Scan for the cell matching the given text and deliver its (x, y) coordinate at center. 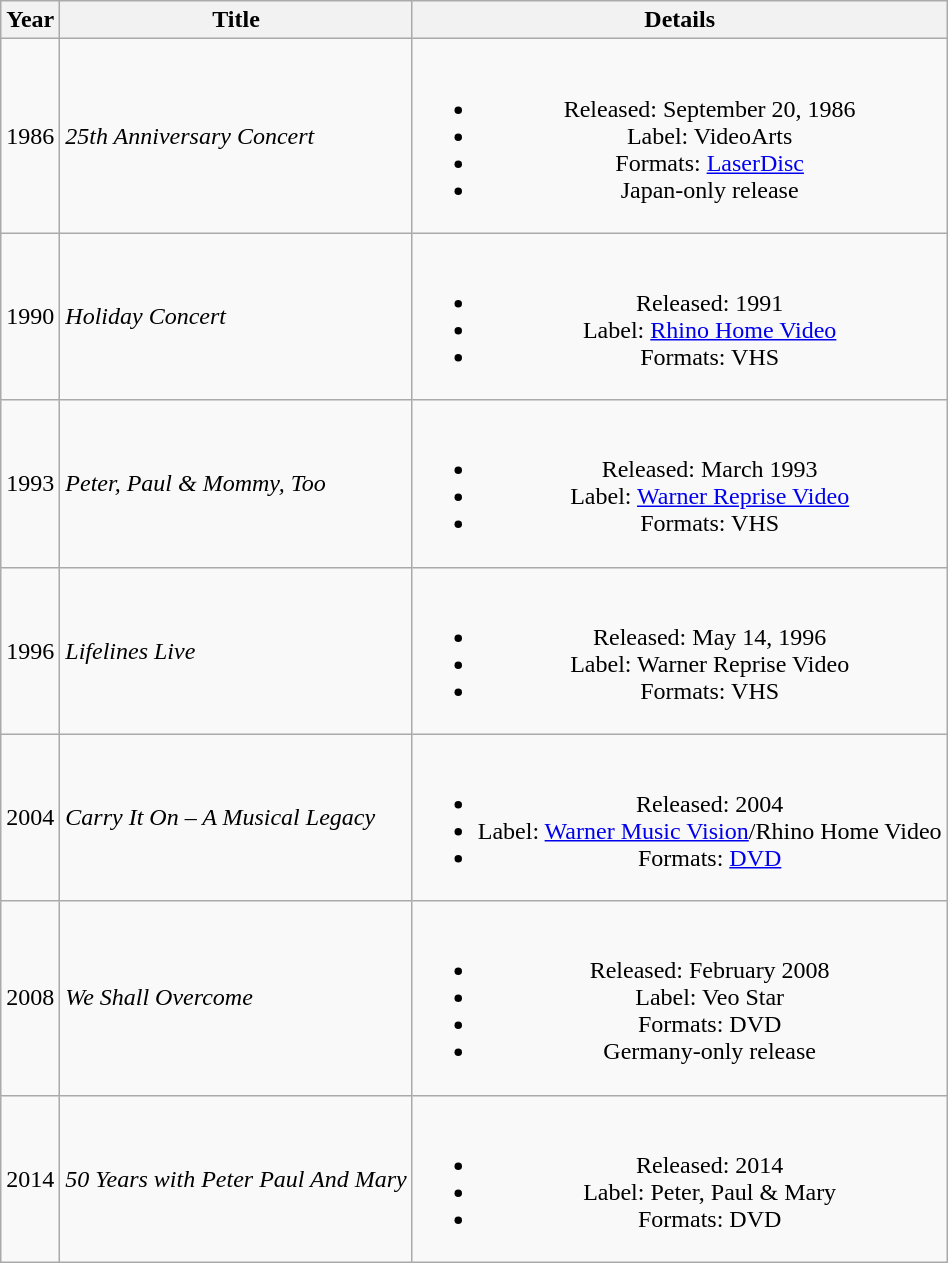
2008 (30, 998)
Holiday Concert (236, 316)
Released: September 20, 1986Label: VideoArtsFormats: LaserDiscJapan-only release (680, 136)
Peter, Paul & Mommy, Too (236, 484)
1993 (30, 484)
25th Anniversary Concert (236, 136)
2004 (30, 818)
Lifelines Live (236, 650)
Released: May 14, 1996Label: Warner Reprise VideoFormats: VHS (680, 650)
We Shall Overcome (236, 998)
50 Years with Peter Paul And Mary (236, 1178)
1990 (30, 316)
1996 (30, 650)
Released: 2014Label: Peter, Paul & MaryFormats: DVD (680, 1178)
Released: 1991Label: Rhino Home VideoFormats: VHS (680, 316)
2014 (30, 1178)
Details (680, 20)
Released: February 2008Label: Veo StarFormats: DVDGermany-only release (680, 998)
Year (30, 20)
Carry It On – A Musical Legacy (236, 818)
Released: 2004Label: Warner Music Vision/Rhino Home VideoFormats: DVD (680, 818)
1986 (30, 136)
Title (236, 20)
Released: March 1993Label: Warner Reprise VideoFormats: VHS (680, 484)
